Search for the cell housing the specified text and yield its (X, Y) center coordinate. 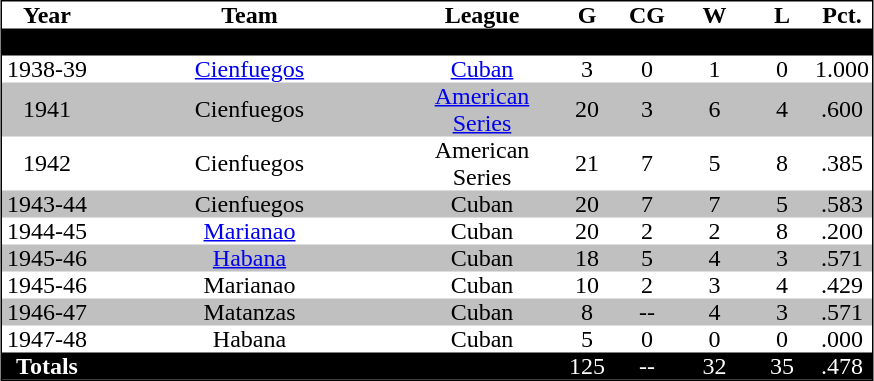
CG (647, 16)
10 (587, 286)
21 (587, 163)
1947-48 (47, 340)
G (587, 16)
.583 (842, 204)
1944-45 (47, 232)
Totals (47, 366)
W (714, 16)
.600 (842, 109)
1941 (47, 109)
1942 (47, 163)
1943-44 (47, 204)
1.000 (842, 70)
League (482, 16)
Team (250, 16)
35 (782, 366)
.200 (842, 232)
1946-47 (47, 312)
6 (714, 109)
.000 (842, 340)
. (47, 42)
Matanzas (250, 312)
.385 (842, 163)
18 (587, 258)
.429 (842, 286)
Pct. (842, 16)
1 (714, 70)
Year (47, 16)
.478 (842, 366)
125 (587, 366)
32 (714, 366)
L (782, 16)
1938-39 (47, 70)
